Detect which cell encompasses the target text, then output its [x, y] center coordinate. 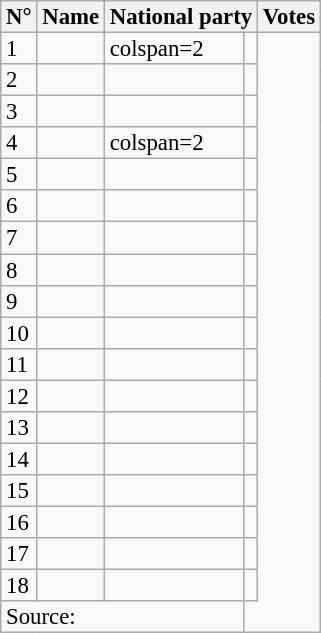
6 [19, 206]
8 [19, 270]
13 [19, 428]
10 [19, 333]
15 [19, 491]
18 [19, 586]
Name [71, 17]
National party [180, 17]
17 [19, 554]
3 [19, 112]
4 [19, 143]
14 [19, 459]
9 [19, 301]
Votes [288, 17]
7 [19, 238]
N° [19, 17]
2 [19, 80]
16 [19, 522]
Source: [122, 617]
12 [19, 396]
5 [19, 175]
1 [19, 49]
11 [19, 364]
